For the text-containing cell, return its midpoint in (X, Y) coordinate format. 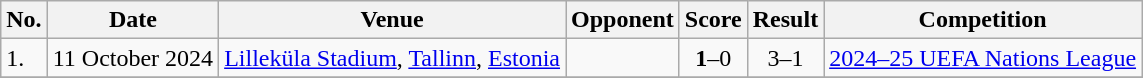
Competition (983, 20)
Venue (392, 20)
3–1 (785, 58)
Lilleküla Stadium, Tallinn, Estonia (392, 58)
Score (713, 20)
Opponent (623, 20)
11 October 2024 (132, 58)
2024–25 UEFA Nations League (983, 58)
No. (24, 20)
1. (24, 58)
Result (785, 20)
1–0 (713, 58)
Date (132, 20)
